Return the [X, Y] coordinate for the center point of the cell that contains the specified text.  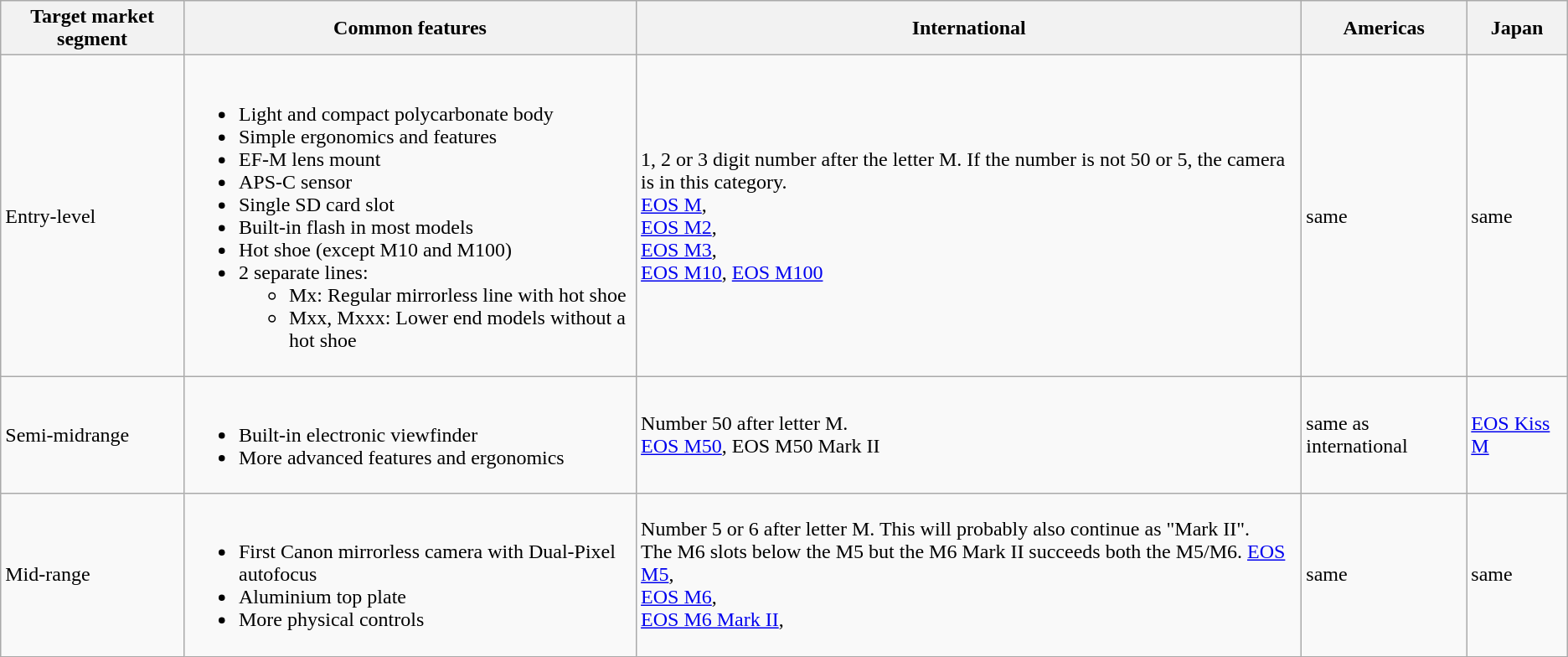
Entry-level [92, 216]
Common features [410, 28]
Americas [1384, 28]
Japan [1517, 28]
Mid-range [92, 575]
same as international [1384, 435]
1, 2 or 3 digit number after the letter M. If the number is not 50 or 5, the camera is in this category.EOS M,EOS M2,EOS M3,EOS M10, EOS M100 [969, 216]
Target market segment [92, 28]
Semi-midrange [92, 435]
First Canon mirrorless camera with Dual-Pixel autofocusAluminium top plateMore physical controls [410, 575]
EOS Kiss M [1517, 435]
Number 50 after letter M.EOS M50, EOS M50 Mark II [969, 435]
Built-in electronic viewfinderMore advanced features and ergonomics [410, 435]
International [969, 28]
